For the text-containing cell, return its midpoint in [x, y] coordinate format. 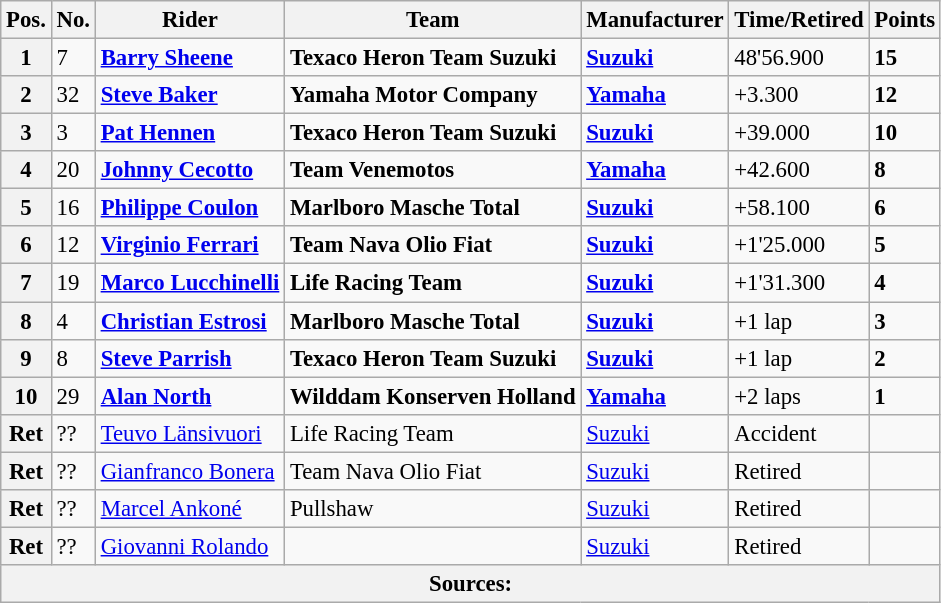
Christian Estrosi [190, 321]
Barry Sheene [190, 58]
+39.000 [799, 133]
Pat Hennen [190, 133]
Rider [190, 20]
+3.300 [799, 95]
+2 laps [799, 396]
19 [73, 283]
32 [73, 95]
Marcel Ankoné [190, 509]
Pos. [26, 20]
Steve Baker [190, 95]
Team Venemotos [433, 170]
Accident [799, 433]
Steve Parrish [190, 358]
48'56.900 [799, 58]
Marco Lucchinelli [190, 283]
Gianfranco Bonera [190, 471]
Johnny Cecotto [190, 170]
Time/Retired [799, 20]
Yamaha Motor Company [433, 95]
16 [73, 208]
Sources: [471, 584]
Alan North [190, 396]
Teuvo Länsivuori [190, 433]
+1'31.300 [799, 283]
Virginio Ferrari [190, 245]
15 [904, 58]
Team [433, 20]
29 [73, 396]
No. [73, 20]
Giovanni Rolando [190, 546]
Philippe Coulon [190, 208]
+58.100 [799, 208]
+42.600 [799, 170]
Pullshaw [433, 509]
9 [26, 358]
Wilddam Konserven Holland [433, 396]
20 [73, 170]
Points [904, 20]
Manufacturer [655, 20]
+1'25.000 [799, 245]
